Search for the cell housing the specified text and yield its (x, y) center coordinate. 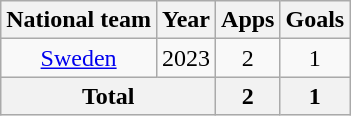
Year (186, 20)
National team (79, 20)
Apps (248, 20)
2023 (186, 58)
Goals (315, 20)
Total (108, 96)
Sweden (79, 58)
